For the text-containing cell, return its midpoint in (X, Y) coordinate format. 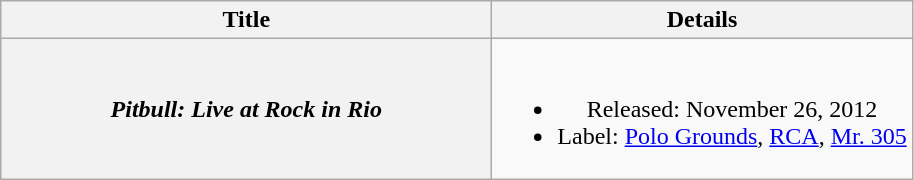
Details (702, 20)
Pitbull: Live at Rock in Rio (246, 109)
Released: November 26, 2012Label: Polo Grounds, RCA, Mr. 305 (702, 109)
Title (246, 20)
